Search for the cell housing the specified text and yield its (X, Y) center coordinate. 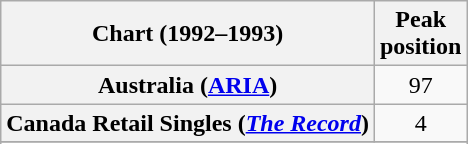
Peakposition (420, 34)
Australia (ARIA) (188, 85)
Chart (1992–1993) (188, 34)
4 (420, 123)
97 (420, 85)
Canada Retail Singles (The Record) (188, 123)
